Extract the [x, y] coordinate from the center of the cell holding the provided text.  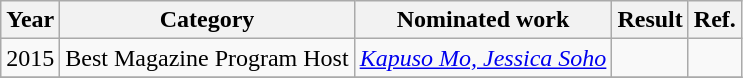
Result [650, 20]
2015 [30, 58]
Year [30, 20]
Kapuso Mo, Jessica Soho [483, 58]
Category [207, 20]
Ref. [714, 20]
Best Magazine Program Host [207, 58]
Nominated work [483, 20]
